Pinpoint the cell where the given text exists, returning its [x, y] midpoint coordinate. 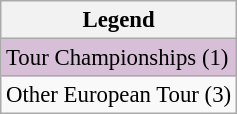
Tour Championships (1) [119, 58]
Other European Tour (3) [119, 95]
Legend [119, 20]
